Find where the given text appears and provide that cell's center as (x, y) coordinate. 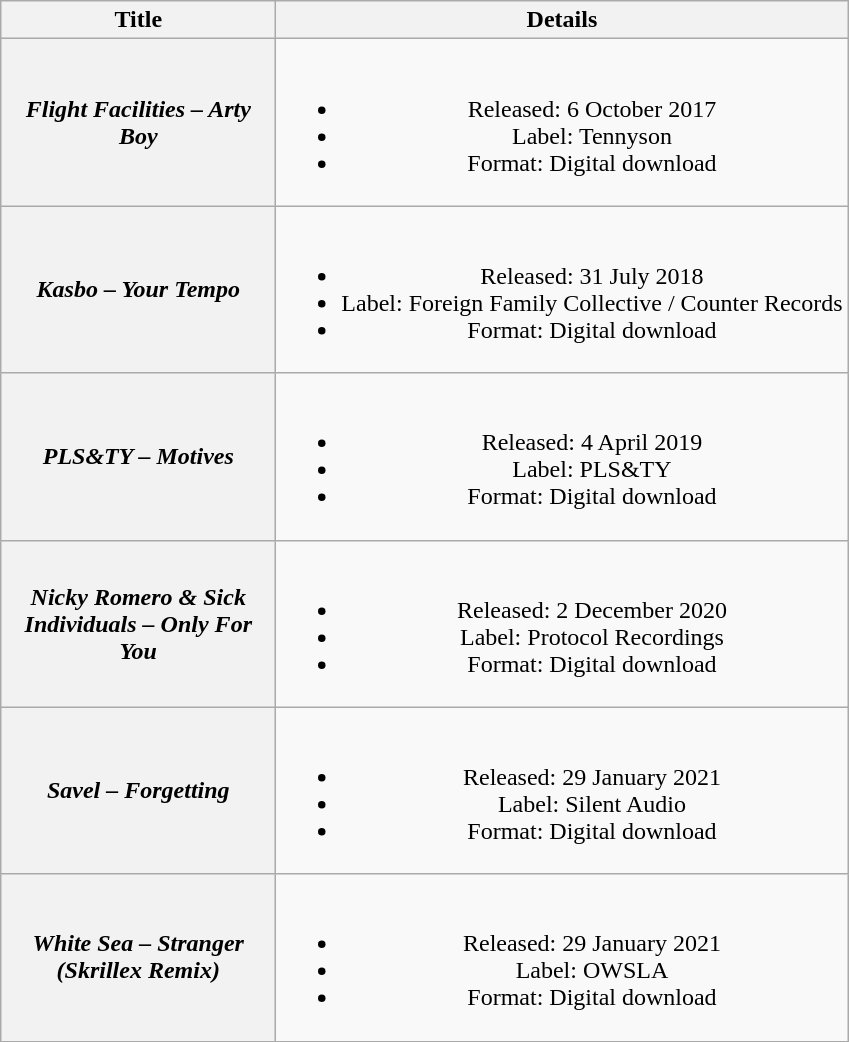
Details (562, 20)
PLS&TY – Motives (138, 456)
Released: 2 December 2020Label: Protocol RecordingsFormat: Digital download (562, 624)
Released: 31 July 2018Label: Foreign Family Collective / Counter RecordsFormat: Digital download (562, 290)
Released: 4 April 2019Label: PLS&TYFormat: Digital download (562, 456)
Kasbo – Your Tempo (138, 290)
Savel – Forgetting (138, 790)
Nicky Romero & Sick Individuals – Only For You (138, 624)
Released: 6 October 2017Label: TennysonFormat: Digital download (562, 122)
Title (138, 20)
Released: 29 January 2021Label: OWSLAFormat: Digital download (562, 958)
Flight Facilities – Arty Boy (138, 122)
Released: 29 January 2021Label: Silent AudioFormat: Digital download (562, 790)
White Sea – Stranger (Skrillex Remix) (138, 958)
